Locate the cell with the specified text and output its (x, y) center coordinate. 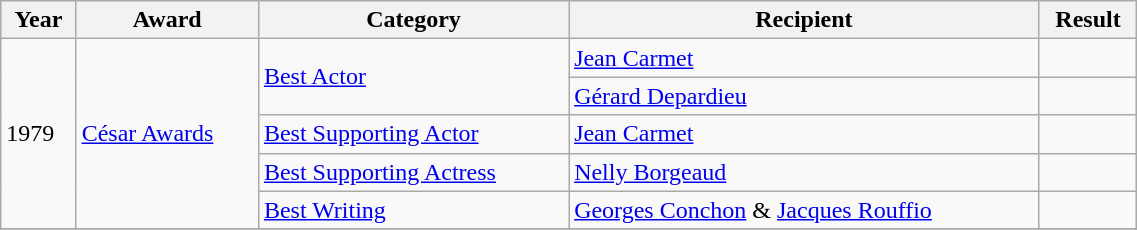
Georges Conchon & Jacques Rouffio (804, 210)
Best Writing (413, 210)
César Awards (167, 134)
Award (167, 20)
Nelly Borgeaud (804, 172)
1979 (38, 134)
Best Supporting Actress (413, 172)
Year (38, 20)
Category (413, 20)
Recipient (804, 20)
Best Actor (413, 77)
Gérard Depardieu (804, 96)
Result (1088, 20)
Best Supporting Actor (413, 134)
